Determine the (X, Y) coordinate at the center of the cell enclosing the given text.  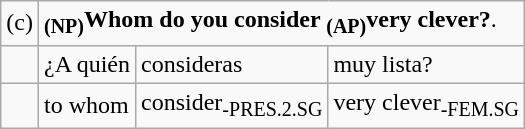
¿A quién (86, 64)
(c) (20, 23)
consider-PRES.2.SG (232, 105)
muy lista? (426, 64)
very clever-FEM.SG (426, 105)
(NP)Whom do you consider (AP)very clever?. (281, 23)
to whom (86, 105)
consideras (232, 64)
